Extract the (X, Y) coordinate from the center of the cell holding the provided text.  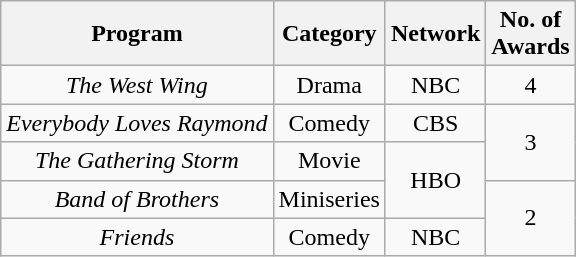
CBS (435, 123)
HBO (435, 180)
Category (329, 34)
2 (530, 218)
Program (137, 34)
Miniseries (329, 199)
4 (530, 85)
3 (530, 142)
Drama (329, 85)
Movie (329, 161)
Network (435, 34)
Friends (137, 237)
Everybody Loves Raymond (137, 123)
No. ofAwards (530, 34)
The West Wing (137, 85)
Band of Brothers (137, 199)
The Gathering Storm (137, 161)
